Output the (X, Y) coordinate of the center of the cell containing the given text.  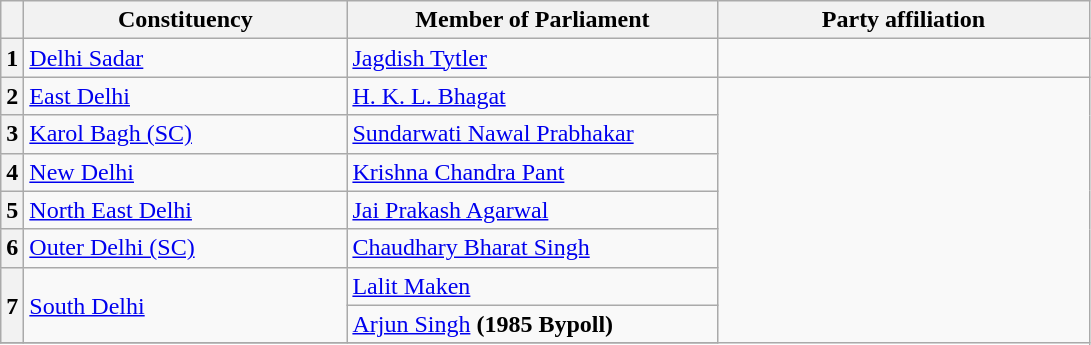
5 (12, 210)
Jai Prakash Agarwal (532, 210)
New Delhi (186, 172)
H. K. L. Bhagat (532, 96)
Outer Delhi (SC) (186, 248)
South Delhi (186, 305)
East Delhi (186, 96)
Member of Parliament (532, 20)
Sundarwati Nawal Prabhakar (532, 134)
Lalit Maken (532, 286)
North East Delhi (186, 210)
Chaudhary Bharat Singh (532, 248)
Delhi Sadar (186, 58)
4 (12, 172)
Constituency (186, 20)
7 (12, 305)
Krishna Chandra Pant (532, 172)
Karol Bagh (SC) (186, 134)
6 (12, 248)
Arjun Singh (1985 Bypoll) (532, 324)
3 (12, 134)
2 (12, 96)
1 (12, 58)
Party affiliation (904, 20)
Jagdish Tytler (532, 58)
